Return (X, Y) of the center of cell containing provided text 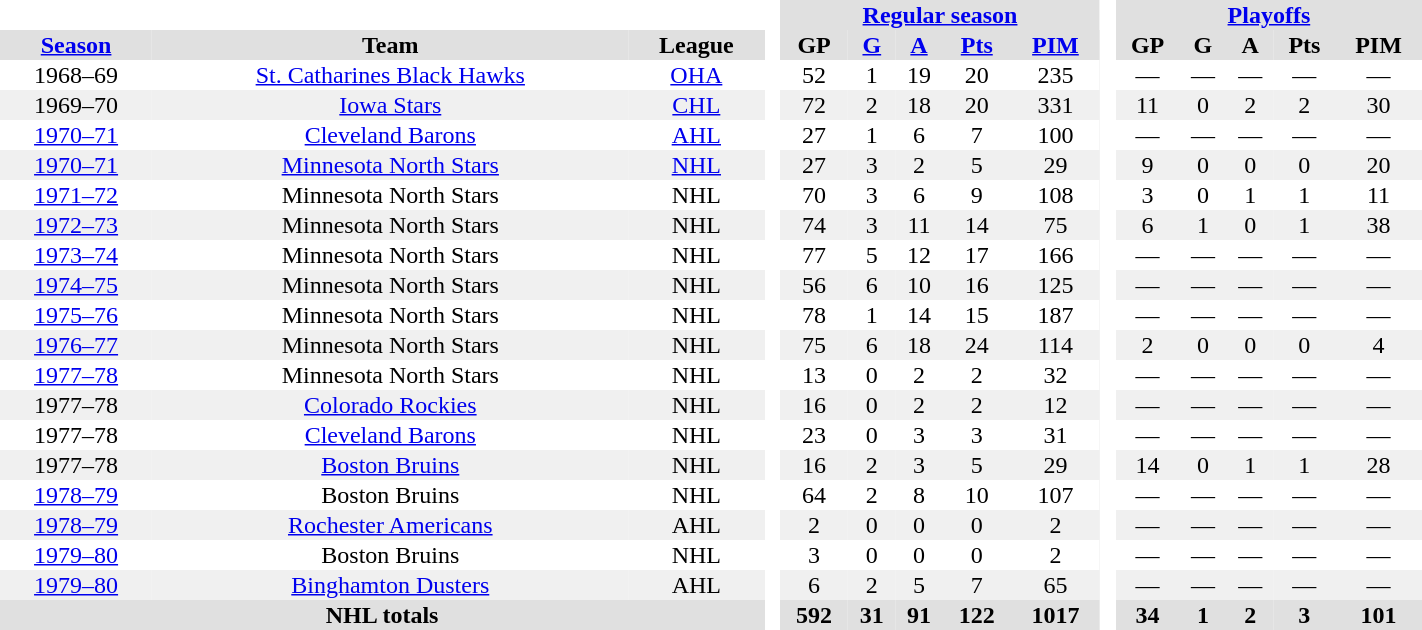
1975–76 (76, 315)
1971–72 (76, 195)
28 (1378, 465)
30 (1378, 105)
St. Catharines Black Hawks (390, 75)
101 (1378, 615)
74 (814, 225)
Season (76, 45)
17 (977, 255)
23 (814, 435)
1973–74 (76, 255)
Iowa Stars (390, 105)
77 (814, 255)
65 (1056, 585)
331 (1056, 105)
56 (814, 285)
187 (1056, 315)
Regular season (940, 15)
1017 (1056, 615)
125 (1056, 285)
13 (814, 375)
91 (918, 615)
8 (918, 495)
78 (814, 315)
34 (1148, 615)
107 (1056, 495)
15 (977, 315)
38 (1378, 225)
Binghamton Dusters (390, 585)
Team (390, 45)
32 (1056, 375)
166 (1056, 255)
122 (977, 615)
NHL totals (382, 615)
100 (1056, 135)
1968–69 (76, 75)
1976–77 (76, 345)
64 (814, 495)
24 (977, 345)
235 (1056, 75)
CHL (696, 105)
4 (1378, 345)
70 (814, 195)
OHA (696, 75)
1969–70 (76, 105)
Rochester Americans (390, 525)
19 (918, 75)
72 (814, 105)
League (696, 45)
1972–73 (76, 225)
114 (1056, 345)
52 (814, 75)
592 (814, 615)
1974–75 (76, 285)
Playoffs (1269, 15)
Colorado Rockies (390, 405)
108 (1056, 195)
